Provide the (x, y) coordinate of the cell's center where the given text is located.  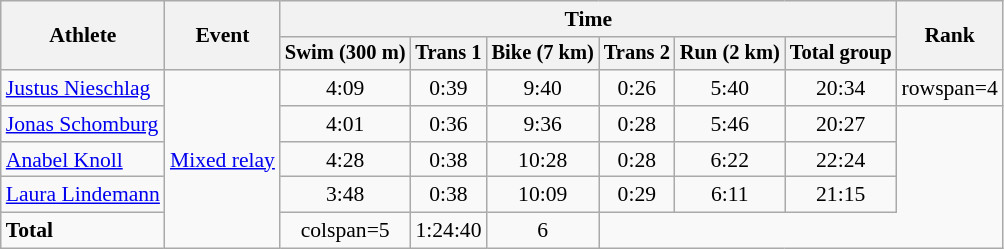
20:34 (841, 88)
6:22 (730, 160)
4:01 (345, 124)
Bike (7 km) (543, 54)
5:40 (730, 88)
0:29 (637, 195)
Anabel Knoll (83, 160)
20:27 (841, 124)
9:36 (543, 124)
Rank (950, 36)
4:09 (345, 88)
Event (222, 36)
Mixed relay (222, 159)
colspan=5 (345, 231)
21:15 (841, 195)
Time (588, 19)
rowspan=4 (950, 88)
Run (2 km) (730, 54)
Total group (841, 54)
Trans 1 (448, 54)
6 (543, 231)
0:39 (448, 88)
10:09 (543, 195)
5:46 (730, 124)
22:24 (841, 160)
Jonas Schomburg (83, 124)
Trans 2 (637, 54)
Athlete (83, 36)
6:11 (730, 195)
0:36 (448, 124)
10:28 (543, 160)
Total (83, 231)
3:48 (345, 195)
4:28 (345, 160)
9:40 (543, 88)
0:26 (637, 88)
Swim (300 m) (345, 54)
Laura Lindemann (83, 195)
Justus Nieschlag (83, 88)
1:24:40 (448, 231)
